Find where the given text appears and provide that cell's center as [X, Y] coordinate. 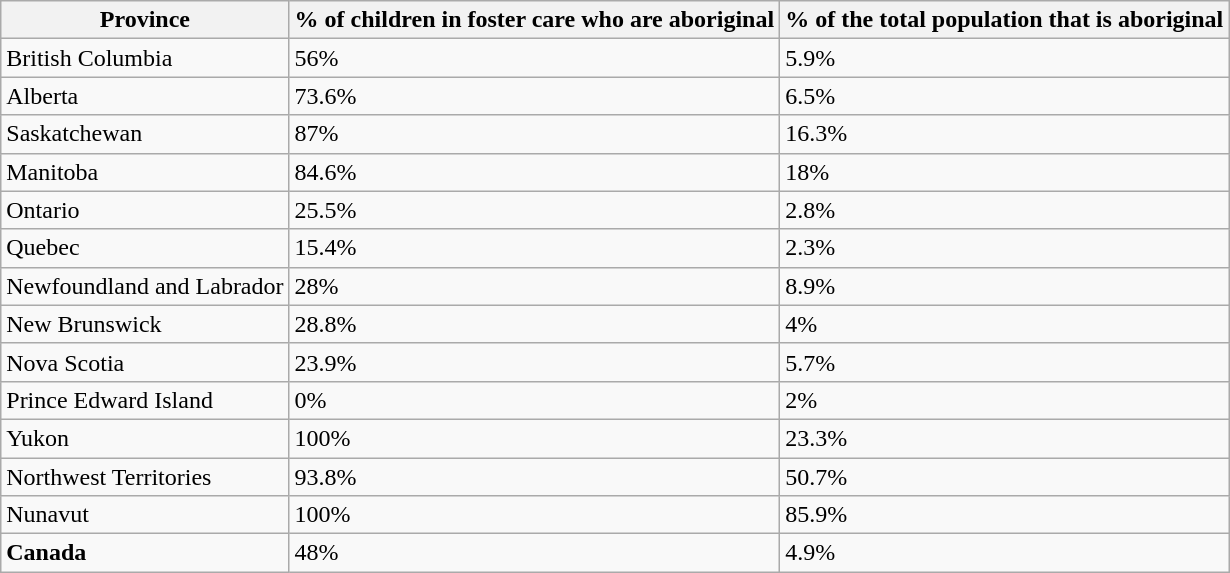
Northwest Territories [145, 477]
Ontario [145, 210]
Newfoundland and Labrador [145, 286]
84.6% [534, 172]
73.6% [534, 96]
23.3% [1004, 438]
Nunavut [145, 515]
Nova Scotia [145, 362]
2% [1004, 400]
4.9% [1004, 553]
2.8% [1004, 210]
28.8% [534, 324]
% of children in foster care who are aboriginal [534, 20]
2.3% [1004, 248]
8.9% [1004, 286]
15.4% [534, 248]
25.5% [534, 210]
48% [534, 553]
Manitoba [145, 172]
5.7% [1004, 362]
Alberta [145, 96]
Canada [145, 553]
87% [534, 134]
Prince Edward Island [145, 400]
Quebec [145, 248]
56% [534, 58]
New Brunswick [145, 324]
Saskatchewan [145, 134]
93.8% [534, 477]
4% [1004, 324]
Yukon [145, 438]
50.7% [1004, 477]
0% [534, 400]
16.3% [1004, 134]
Province [145, 20]
18% [1004, 172]
British Columbia [145, 58]
23.9% [534, 362]
6.5% [1004, 96]
5.9% [1004, 58]
28% [534, 286]
85.9% [1004, 515]
% of the total population that is aboriginal [1004, 20]
